Extract the [X, Y] coordinate from the center of the cell holding the provided text.  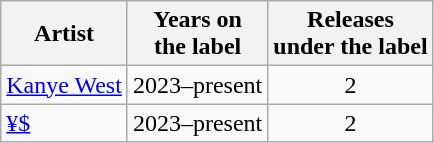
Artist [64, 34]
Kanye West [64, 85]
Years onthe label [197, 34]
¥$ [64, 123]
Releasesunder the label [350, 34]
